Provide the (x, y) coordinate of the cell's center where the given text is located.  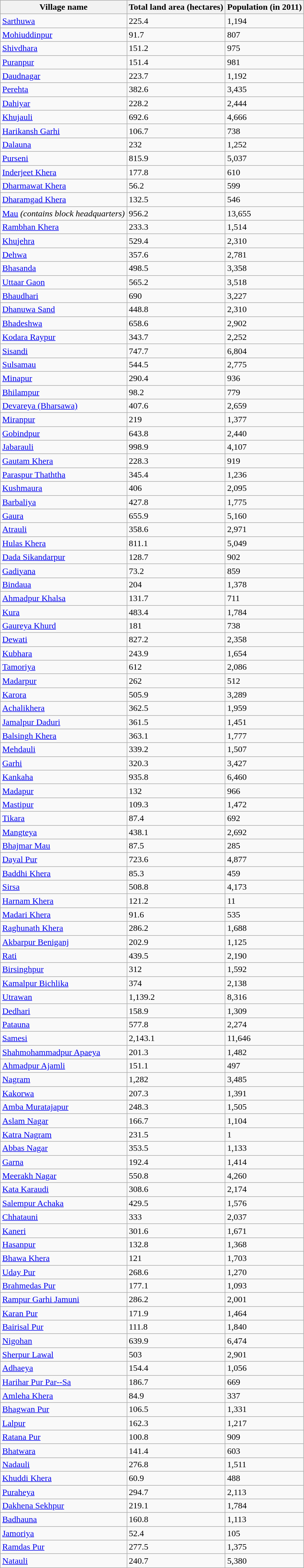
Bhasanda (64, 268)
382.6 (176, 90)
219.1 (176, 1506)
Achalikhera (64, 708)
2,037 (265, 1217)
1,505 (265, 1107)
Ratana Pur (64, 1437)
181 (176, 626)
956.2 (176, 213)
Dharmawat Khera (64, 186)
546 (265, 200)
Ahmadpur Khalsa (64, 598)
Bindaua (64, 584)
Nigohan (64, 1341)
Madarpur (64, 681)
132 (176, 791)
1,282 (176, 1080)
343.7 (176, 337)
711 (265, 598)
Shivdhara (64, 48)
966 (265, 791)
1,133 (265, 1148)
121 (176, 1258)
87.5 (176, 846)
204 (176, 584)
Village name (64, 7)
231.5 (176, 1135)
132.8 (176, 1244)
2,692 (265, 832)
512 (265, 681)
483.4 (176, 612)
1,482 (265, 1052)
Atrauli (64, 530)
1,464 (265, 1313)
357.6 (176, 255)
151.4 (176, 62)
111.8 (176, 1327)
1,252 (265, 144)
1,093 (265, 1286)
Gobindpur (64, 433)
981 (265, 62)
1,414 (265, 1162)
Bhajmar Mau (64, 846)
919 (265, 461)
Mohiuddinpur (64, 35)
1,375 (265, 1547)
535 (265, 915)
Puranpur (64, 62)
1,514 (265, 227)
1,125 (265, 942)
1 (265, 1135)
1,507 (265, 750)
Nadauli (64, 1464)
Purseni (64, 158)
2,440 (265, 433)
3,227 (265, 296)
Madapur (64, 791)
Inderjeet Khera (64, 172)
268.6 (176, 1272)
1,511 (265, 1464)
177.8 (176, 172)
1,451 (265, 722)
2,086 (265, 667)
Lalpur (64, 1423)
Sarthuwa (64, 21)
2,659 (265, 406)
91.7 (176, 35)
52.4 (176, 1533)
Barbaliya (64, 502)
Mangteya (64, 832)
100.8 (176, 1437)
166.7 (176, 1121)
505.9 (176, 695)
Adhaeya (64, 1368)
Total land area (hectares) (176, 7)
2,358 (265, 640)
233.3 (176, 227)
8,316 (265, 997)
Gautam Khera (64, 461)
Mastipur (64, 804)
219 (176, 420)
Bhaudhari (64, 296)
544.5 (176, 364)
Mehdauli (64, 750)
141.4 (176, 1451)
Harihar Pur Par--Sa (64, 1382)
3,518 (265, 282)
301.6 (176, 1231)
158.9 (176, 1011)
186.7 (176, 1382)
2,444 (265, 103)
3,485 (265, 1080)
Kaneri (64, 1231)
612 (176, 667)
1,104 (265, 1121)
Uttaar Gaon (64, 282)
Meerakh Nagar (64, 1176)
85.3 (176, 873)
807 (265, 35)
439.5 (176, 956)
Kakorwa (64, 1093)
Tamoriya (64, 667)
312 (176, 969)
Kodara Raypur (64, 337)
448.8 (176, 310)
Population (in 2011) (265, 7)
2,775 (265, 364)
2,095 (265, 488)
11,646 (265, 1038)
Chhatauni (64, 1217)
1,368 (265, 1244)
276.8 (176, 1464)
5,380 (265, 1561)
4,260 (265, 1176)
935.8 (176, 777)
Perehta (64, 90)
262 (176, 681)
Uday Pur (64, 1272)
550.8 (176, 1176)
909 (265, 1437)
1,139.2 (176, 997)
655.9 (176, 516)
2,174 (265, 1189)
723.6 (176, 860)
277.5 (176, 1547)
1,378 (265, 584)
488 (265, 1478)
Natauli (64, 1561)
228.3 (176, 461)
Sulsamau (64, 364)
429.5 (176, 1203)
151.1 (176, 1066)
Dakhena Sekhpur (64, 1506)
Dedhari (64, 1011)
2,001 (265, 1300)
Harnam Khera (64, 901)
151.2 (176, 48)
459 (265, 873)
1,391 (265, 1093)
565.2 (176, 282)
362.5 (176, 708)
Amleha Khera (64, 1396)
290.4 (176, 378)
1,113 (265, 1520)
232 (176, 144)
4,877 (265, 860)
339.2 (176, 750)
13,655 (265, 213)
Kushmaura (64, 488)
1,671 (265, 1231)
Kura (64, 612)
Khujauli (64, 117)
106.5 (176, 1409)
2,113 (265, 1492)
Rati (64, 956)
87.4 (176, 818)
4,173 (265, 887)
3,427 (265, 763)
Jamoriya (64, 1533)
5,049 (265, 543)
6,474 (265, 1341)
1,056 (265, 1368)
Balsingh Khera (64, 736)
1,654 (265, 653)
6,460 (265, 777)
Shahmohammadpur Apaeya (64, 1052)
Sisandi (64, 351)
Garhi (64, 763)
Dalauna (64, 144)
Kubhara (64, 653)
610 (265, 172)
91.6 (176, 915)
Karan Pur (64, 1313)
Bairisal Pur (64, 1327)
Jabarauli (64, 447)
358.6 (176, 530)
1,703 (265, 1258)
60.9 (176, 1478)
Dewati (64, 640)
Samesi (64, 1038)
128.7 (176, 557)
109.3 (176, 804)
Kankaha (64, 777)
192.4 (176, 1162)
131.7 (176, 598)
Minapur (64, 378)
3,435 (265, 90)
Devareya (Bharsawa) (64, 406)
Rambhan Khera (64, 227)
Rampur Garhi Jamuni (64, 1300)
Gadiyana (64, 571)
Nagram (64, 1080)
207.3 (176, 1093)
345.4 (176, 475)
658.6 (176, 323)
56.2 (176, 186)
1,270 (265, 1272)
84.9 (176, 1396)
Hasanpur (64, 1244)
202.9 (176, 942)
363.1 (176, 736)
692.6 (176, 117)
1,688 (265, 928)
2,274 (265, 1024)
1,592 (265, 969)
747.7 (176, 351)
508.8 (176, 887)
975 (265, 48)
162.3 (176, 1423)
177.1 (176, 1286)
690 (176, 296)
Raghunath Khera (64, 928)
Salempur Achaka (64, 1203)
Birsinghpur (64, 969)
106.7 (176, 131)
643.8 (176, 433)
603 (265, 1451)
1,576 (265, 1203)
1,331 (265, 1409)
407.6 (176, 406)
308.6 (176, 1189)
2,781 (265, 255)
240.7 (176, 1561)
859 (265, 571)
Khuddi Khera (64, 1478)
1,217 (265, 1423)
Badhauna (64, 1520)
4,666 (265, 117)
Baddhi Khera (64, 873)
132.5 (176, 200)
1,840 (265, 1327)
936 (265, 378)
811.1 (176, 543)
Puraheya (64, 1492)
998.9 (176, 447)
1,777 (265, 736)
285 (265, 846)
248.3 (176, 1107)
11 (265, 901)
225.4 (176, 21)
2,901 (265, 1355)
Garna (64, 1162)
154.4 (176, 1368)
599 (265, 186)
320.3 (176, 763)
Kata Karaudi (64, 1189)
Utrawan (64, 997)
1,775 (265, 502)
5,037 (265, 158)
Ahmadpur Ajamli (64, 1066)
Paraspur Thaththa (64, 475)
815.9 (176, 158)
639.9 (176, 1341)
827.2 (176, 640)
Akbarpur Beniganj (64, 942)
2,902 (265, 323)
374 (176, 983)
294.7 (176, 1492)
Aslam Nagar (64, 1121)
361.5 (176, 722)
692 (265, 818)
Miranpur (64, 420)
Sirsa (64, 887)
902 (265, 557)
Bhawa Khera (64, 1258)
2,138 (265, 983)
Kamalpur Bichlika (64, 983)
243.9 (176, 653)
Dharamgad Khera (64, 200)
105 (265, 1533)
Dahiyar (64, 103)
201.3 (176, 1052)
1,377 (265, 420)
Hulas Khera (64, 543)
Jamalpur Daduri (64, 722)
Daudnagar (64, 76)
498.5 (176, 268)
Gaureya Khurd (64, 626)
1,472 (265, 804)
406 (176, 488)
171.9 (176, 1313)
2,971 (265, 530)
Katra Nagram (64, 1135)
121.2 (176, 901)
73.2 (176, 571)
Bhagwan Pur (64, 1409)
497 (265, 1066)
337 (265, 1396)
98.2 (176, 392)
1,236 (265, 475)
Khujehra (64, 241)
333 (176, 1217)
438.1 (176, 832)
3,289 (265, 695)
Patauna (64, 1024)
2,252 (265, 337)
Bhatwara (64, 1451)
223.7 (176, 76)
353.5 (176, 1148)
Amba Muratajapur (64, 1107)
1,194 (265, 21)
2,190 (265, 956)
3,358 (265, 268)
779 (265, 392)
427.8 (176, 502)
Bhilampur (64, 392)
1,309 (265, 1011)
Harikansh Garhi (64, 131)
2,143.1 (176, 1038)
Dayal Pur (64, 860)
1,959 (265, 708)
1,192 (265, 76)
Karora (64, 695)
Dada Sikandarpur (64, 557)
Abbas Nagar (64, 1148)
Mau (contains block headquarters) (64, 213)
503 (176, 1355)
529.4 (176, 241)
6,804 (265, 351)
5,160 (265, 516)
4,107 (265, 447)
Bhadeshwa (64, 323)
Ramdas Pur (64, 1547)
669 (265, 1382)
228.2 (176, 103)
577.8 (176, 1024)
Madari Khera (64, 915)
Tikara (64, 818)
Dhanuwa Sand (64, 310)
160.8 (176, 1520)
Brahmedas Pur (64, 1286)
Dehwa (64, 255)
Sherpur Lawal (64, 1355)
Gaura (64, 516)
